Determine the [x, y] coordinate at the center of the cell enclosing the given text.  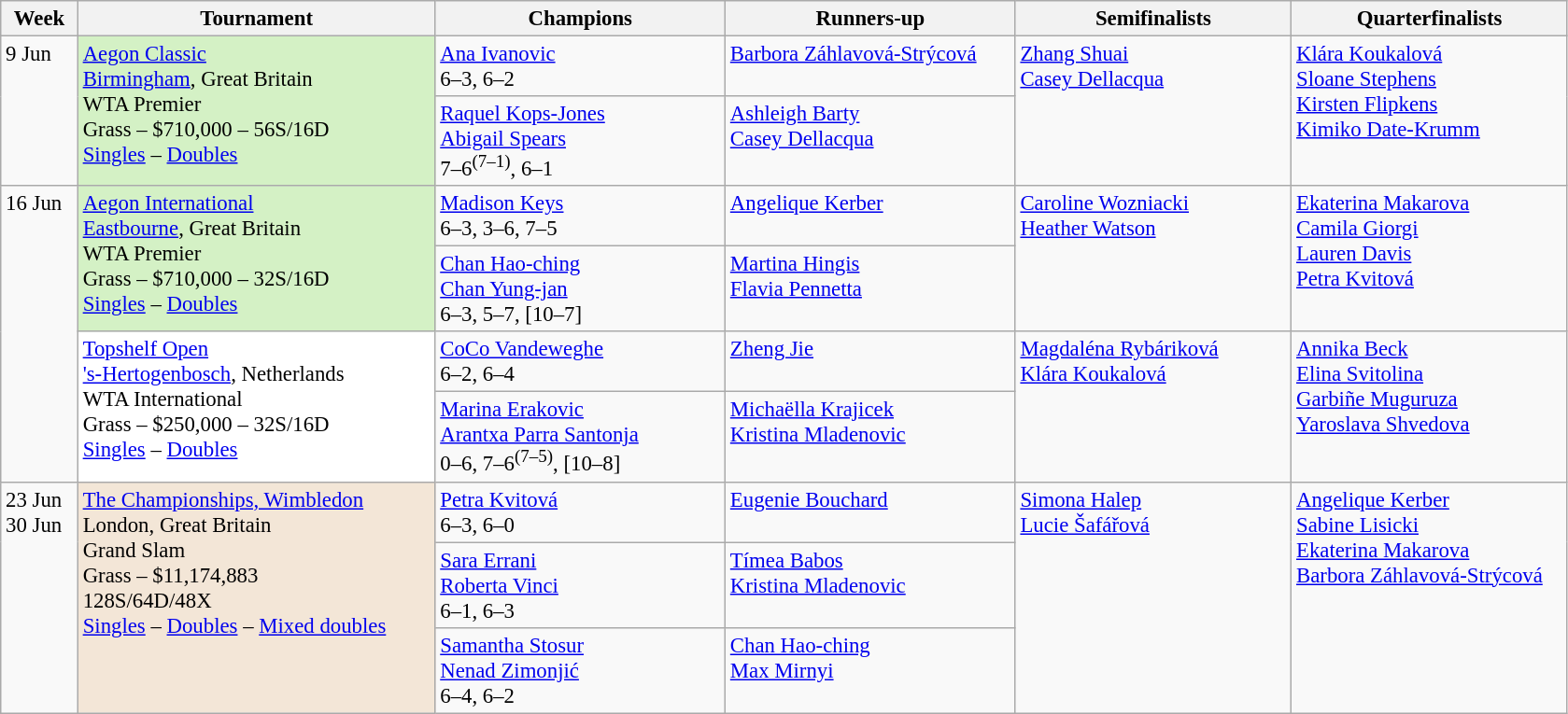
Aegon Classic Birmingham, Great Britain WTA Premier Grass – $710,000 – 56S/16D Singles – Doubles [256, 112]
Martina Hingis Flavia Pennetta [870, 289]
Topshelf Open 's-Hertogenbosch, NetherlandsWTA International Grass – $250,000 – 32S/16D Singles – Doubles [256, 407]
Sara Errani Roberta Vinci 6–1, 6–3 [581, 585]
Angelique Kerber Sabine Lisicki Ekaterina Makarova Barbora Záhlavová-Strýcová [1430, 597]
Petra Kvitová6–3, 6–0 [581, 511]
Zheng Jie [870, 362]
Semifinalists [1153, 19]
Simona Halep Lucie Šafářová [1153, 597]
Barbora Záhlavová-Strýcová [870, 67]
The Championships, Wimbledon London, Great Britain Grand Slam Grass – $11,174,883 128S/64D/48X Singles – Doubles – Mixed doubles [256, 597]
Tímea Babos Kristina Mladenovic [870, 585]
Marina Erakovic Arantxa Parra Santonja 0–6, 7–6(7–5), [10–8] [581, 437]
Klára Koukalová Sloane Stephens Kirsten Flipkens Kimiko Date-Krumm [1430, 112]
23 Jun30 Jun [39, 597]
CoCo Vandeweghe 6–2, 6–4 [581, 362]
Chan Hao-ching Max Mirnyi [870, 670]
Eugenie Bouchard [870, 511]
Runners-up [870, 19]
Ashleigh Barty Casey Dellacqua [870, 141]
Michaëlla Krajicek Kristina Mladenovic [870, 437]
Madison Keys 6–3, 3–6, 7–5 [581, 217]
Samantha Stosur Nenad Zimonjić6–4, 6–2 [581, 670]
Ekaterina Makarova Camila Giorgi Lauren Davis Petra Kvitová [1430, 259]
Tournament [256, 19]
Angelique Kerber [870, 217]
Aegon International Eastbourne, Great Britain WTA Premier Grass – $710,000 – 32S/16DSingles – Doubles [256, 259]
Quarterfinalists [1430, 19]
16 Jun [39, 334]
Zhang Shuai Casey Dellacqua [1153, 112]
Magdaléna Rybáriková Klára Koukalová [1153, 407]
Week [39, 19]
Raquel Kops-Jones Abigail Spears 7–6(7–1), 6–1 [581, 141]
Chan Hao-ching Chan Yung-jan 6–3, 5–7, [10–7] [581, 289]
Annika Beck Elina Svitolina Garbiñe Muguruza Yaroslava Shvedova [1430, 407]
9 Jun [39, 112]
Champions [581, 19]
Caroline Wozniacki Heather Watson [1153, 259]
Ana Ivanovic 6–3, 6–2 [581, 67]
